From the cell containing the given text, extract its center point as [x, y] coordinate. 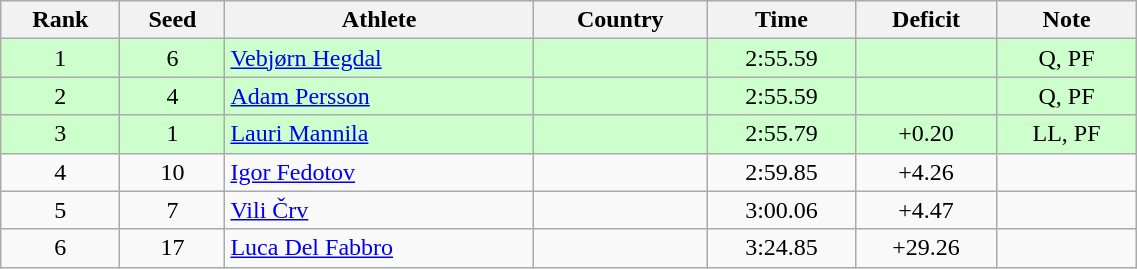
Country [620, 20]
17 [172, 248]
3 [60, 134]
+4.47 [926, 210]
5 [60, 210]
10 [172, 172]
Note [1066, 20]
+4.26 [926, 172]
2:59.85 [782, 172]
Deficit [926, 20]
Vili Črv [380, 210]
7 [172, 210]
Time [782, 20]
Vebjørn Hegdal [380, 58]
+29.26 [926, 248]
LL, PF [1066, 134]
3:24.85 [782, 248]
Rank [60, 20]
Lauri Mannila [380, 134]
+0.20 [926, 134]
Luca Del Fabbro [380, 248]
2:55.79 [782, 134]
2 [60, 96]
Igor Fedotov [380, 172]
Athlete [380, 20]
3:00.06 [782, 210]
Adam Persson [380, 96]
Seed [172, 20]
